Return (X, Y) of the center of cell containing provided text 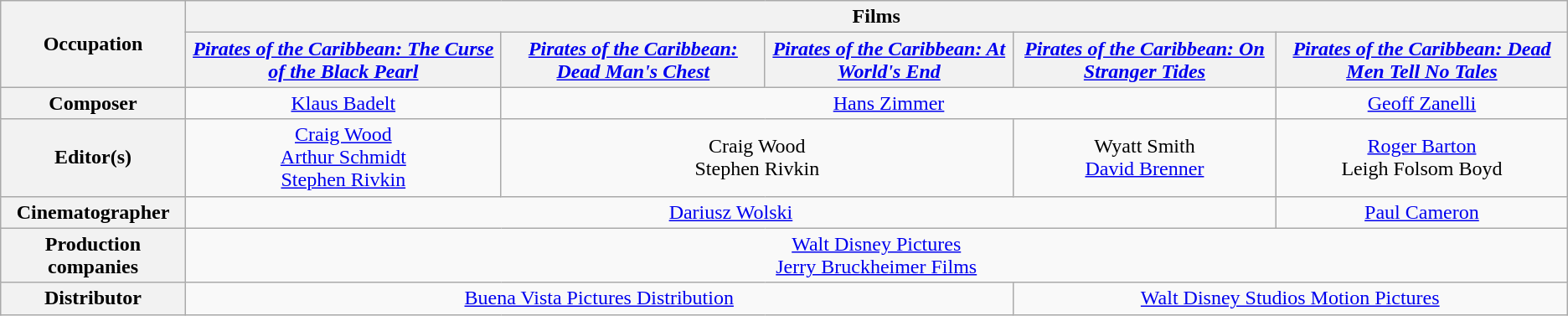
Walt Disney PicturesJerry Bruckheimer Films (876, 255)
Production companies (93, 255)
Wyatt SmithDavid Brenner (1144, 158)
Composer (93, 103)
Films (876, 17)
Pirates of the Caribbean: Dead Man's Chest (633, 60)
Craig WoodArthur SchmidtStephen Rivkin (343, 158)
Paul Cameron (1422, 212)
Occupation (93, 44)
Cinematographer (93, 212)
Roger BartonLeigh Folsom Boyd (1422, 158)
Pirates of the Caribbean: At World's End (889, 60)
Hans Zimmer (888, 103)
Pirates of the Caribbean: On Stranger Tides (1144, 60)
Walt Disney Studios Motion Pictures (1290, 298)
Dariusz Wolski (730, 212)
Buena Vista Pictures Distribution (599, 298)
Pirates of the Caribbean: The Curse of the Black Pearl (343, 60)
Geoff Zanelli (1422, 103)
Klaus Badelt (343, 103)
Pirates of the Caribbean: Dead Men Tell No Tales (1422, 60)
Distributor (93, 298)
Craig WoodStephen Rivkin (757, 158)
Editor(s) (93, 158)
